Pinpoint the cell where the given text exists, returning its [x, y] midpoint coordinate. 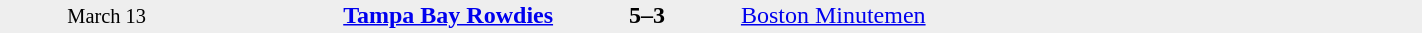
March 13 [106, 16]
5–3 [648, 15]
Tampa Bay Rowdies [384, 15]
Boston Minutemen [910, 15]
